Return the [x, y] coordinate for the center point of the cell that contains the specified text.  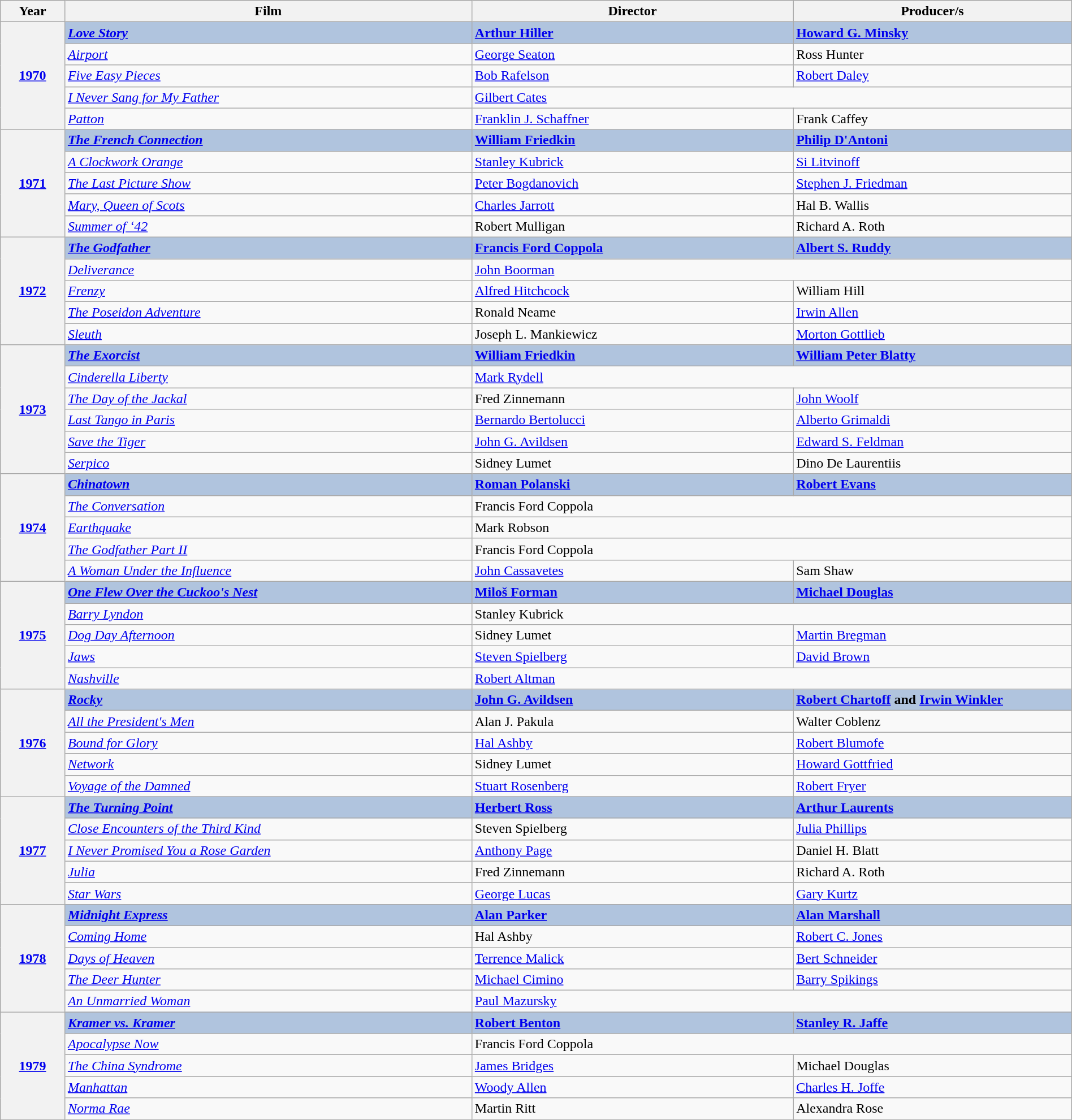
Stuart Rosenberg [632, 786]
William Peter Blatty [933, 356]
The Poseidon Adventure [268, 313]
Barry Lyndon [268, 613]
Anthony Page [632, 850]
The Godfather Part II [268, 549]
Mark Robson [771, 527]
Chinatown [268, 485]
Alexandra Rose [933, 1109]
1970 [33, 76]
Voyage of the Damned [268, 786]
Serpico [268, 463]
Arthur Laurents [933, 807]
George Lucas [632, 893]
1972 [33, 291]
Frenzy [268, 291]
Airport [268, 54]
The Conversation [268, 506]
Julia [268, 872]
Deliverance [268, 270]
Coming Home [268, 936]
Edward S. Feldman [933, 442]
Bernardo Bertolucci [632, 420]
Robert C. Jones [933, 936]
The Godfather [268, 248]
Peter Bogdanovich [632, 183]
Howard Gottfried [933, 764]
Charles Jarrott [632, 205]
Robert Benton [632, 1023]
Five Easy Pieces [268, 76]
Walter Coblenz [933, 721]
Philip D'Antoni [933, 140]
Robert Mulligan [632, 226]
Midnight Express [268, 915]
Rocky [268, 700]
James Bridges [632, 1066]
George Seaton [632, 54]
Joseph L. Mankiewicz [632, 334]
Martin Ritt [632, 1109]
Mark Rydell [771, 377]
Irwin Allen [933, 313]
Daniel H. Blatt [933, 850]
John Boorman [771, 270]
1975 [33, 635]
Stanley R. Jaffe [933, 1023]
Star Wars [268, 893]
Jaws [268, 657]
Stephen J. Friedman [933, 183]
Si Litvinoff [933, 162]
Franklin J. Schaffner [632, 119]
The Day of the Jackal [268, 399]
Alan J. Pakula [632, 721]
Earthquake [268, 527]
Last Tango in Paris [268, 420]
Woody Allen [632, 1087]
Bound for Glory [268, 743]
Robert Chartoff and Irwin Winkler [933, 700]
Summer of ‘42 [268, 226]
Albert S. Ruddy [933, 248]
One Flew Over the Cuckoo's Nest [268, 592]
Save the Tiger [268, 442]
The Turning Point [268, 807]
Robert Daley [933, 76]
1971 [33, 183]
Robert Fryer [933, 786]
Dino De Laurentiis [933, 463]
Charles H. Joffe [933, 1087]
Bert Schneider [933, 958]
Martin Bregman [933, 635]
John Woolf [933, 399]
Paul Mazursky [771, 1001]
Director [632, 11]
Bob Rafelson [632, 76]
1976 [33, 743]
The French Connection [268, 140]
Julia Phillips [933, 829]
Film [268, 11]
William Hill [933, 291]
Cinderella Liberty [268, 377]
The Last Picture Show [268, 183]
1974 [33, 527]
1973 [33, 409]
1977 [33, 850]
Ross Hunter [933, 54]
Love Story [268, 33]
Robert Evans [933, 485]
Close Encounters of the Third Kind [268, 829]
Producer/s [933, 11]
I Never Sang for My Father [268, 97]
Dog Day Afternoon [268, 635]
Manhattan [268, 1087]
1978 [33, 958]
Sam Shaw [933, 570]
Mary, Queen of Scots [268, 205]
The Exorcist [268, 356]
Norma Rae [268, 1109]
Sleuth [268, 334]
Roman Polanski [632, 485]
Patton [268, 119]
All the President's Men [268, 721]
An Unmarried Woman [268, 1001]
Howard G. Minsky [933, 33]
A Woman Under the Influence [268, 570]
Arthur Hiller [632, 33]
Frank Caffey [933, 119]
Days of Heaven [268, 958]
Network [268, 764]
Ronald Neame [632, 313]
Alfred Hitchcock [632, 291]
David Brown [933, 657]
Michael Cimino [632, 980]
Robert Blumofe [933, 743]
Alberto Grimaldi [933, 420]
Herbert Ross [632, 807]
Morton Gottlieb [933, 334]
Apocalypse Now [268, 1044]
John Cassavetes [632, 570]
Gilbert Cates [771, 97]
Alan Parker [632, 915]
Year [33, 11]
The China Syndrome [268, 1066]
The Deer Hunter [268, 980]
Miloš Forman [632, 592]
Gary Kurtz [933, 893]
Terrence Malick [632, 958]
Alan Marshall [933, 915]
Robert Altman [771, 678]
1979 [33, 1066]
Nashville [268, 678]
Barry Spikings [933, 980]
A Clockwork Orange [268, 162]
Kramer vs. Kramer [268, 1023]
Hal B. Wallis [933, 205]
I Never Promised You a Rose Garden [268, 850]
